Determine the [X, Y] coordinate at the center of the cell enclosing the given text.  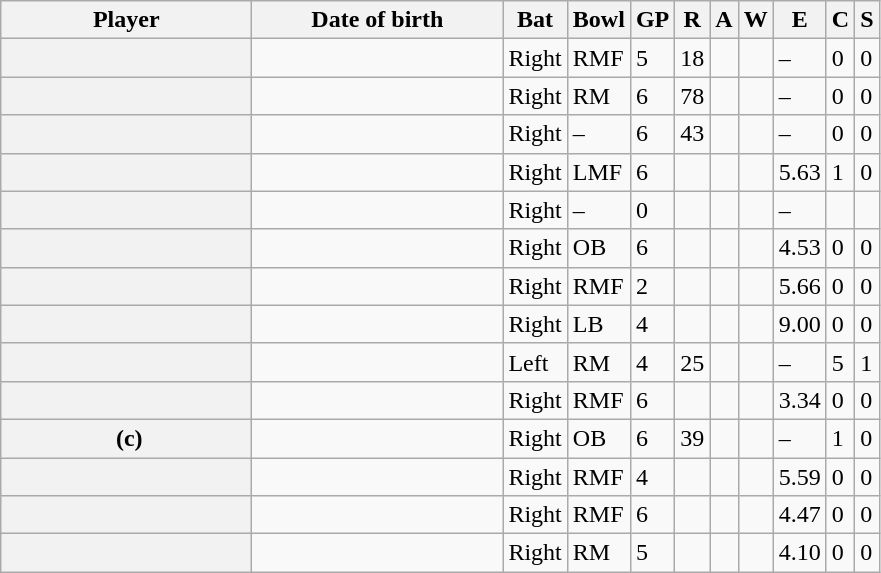
Player [126, 20]
5.63 [800, 172]
LB [598, 324]
Bat [535, 20]
43 [692, 134]
Date of birth [378, 20]
GP [652, 20]
R [692, 20]
E [800, 20]
18 [692, 58]
4.53 [800, 248]
39 [692, 438]
4.10 [800, 553]
S [867, 20]
C [840, 20]
5.59 [800, 477]
4.47 [800, 515]
25 [692, 362]
2 [652, 286]
9.00 [800, 324]
LMF [598, 172]
Left [535, 362]
3.34 [800, 400]
78 [692, 96]
(c) [126, 438]
Bowl [598, 20]
W [756, 20]
5.66 [800, 286]
A [724, 20]
